Search for the cell housing the specified text and yield its (X, Y) center coordinate. 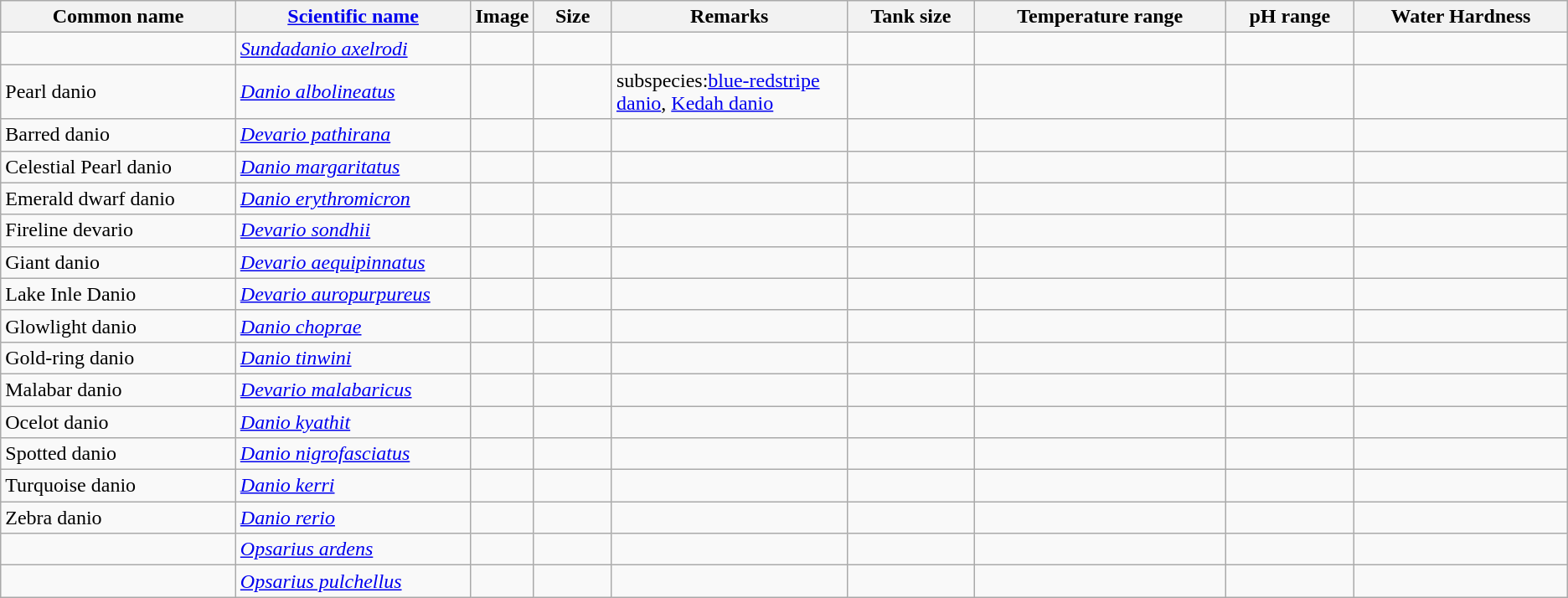
Water Hardness (1461, 17)
Barred danio (119, 135)
Turquoise danio (119, 486)
Fireline devario (119, 230)
Opsarius ardens (353, 549)
Devario pathirana (353, 135)
Pearl danio (119, 92)
Opsarius pulchellus (353, 581)
Devario auropurpureus (353, 294)
Celestial Pearl danio (119, 167)
Danio nigrofasciatus (353, 454)
Devario malabaricus (353, 389)
Sundadanio axelrodi (353, 49)
Emerald dwarf danio (119, 198)
Danio margaritatus (353, 167)
Tank size (911, 17)
subspecies:blue-redstripe danio, Kedah danio (729, 92)
Danio kerri (353, 486)
Ocelot danio (119, 421)
Zebra danio (119, 518)
Gold-ring danio (119, 358)
Remarks (729, 17)
Danio rerio (353, 518)
Danio albolineatus (353, 92)
Danio kyathit (353, 421)
Temperature range (1101, 17)
Giant danio (119, 262)
Spotted danio (119, 454)
Danio erythromicron (353, 198)
pH range (1290, 17)
Scientific name (353, 17)
Danio tinwini (353, 358)
Danio choprae (353, 326)
Glowlight danio (119, 326)
Common name (119, 17)
Devario aequipinnatus (353, 262)
Size (573, 17)
Image (503, 17)
Lake Inle Danio (119, 294)
Devario sondhii (353, 230)
Malabar danio (119, 389)
